Extract the [x, y] coordinate from the center of the cell holding the provided text.  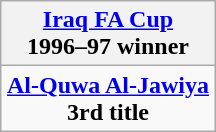
Al-Quwa Al-Jawiya3rd title [108, 98]
Iraq FA Cup1996–97 winner [108, 34]
